Extract the [X, Y] coordinate from the center of the cell holding the provided text.  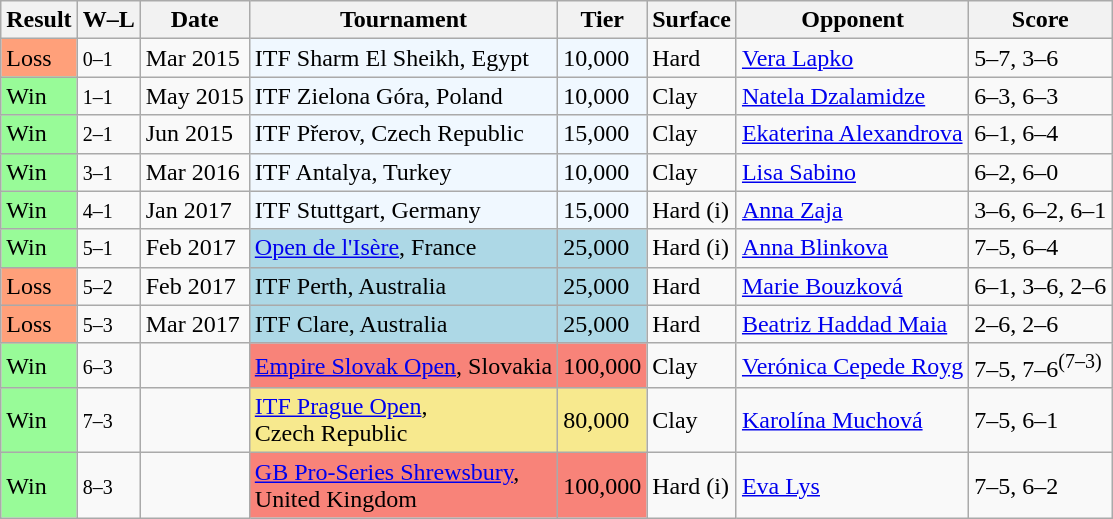
Tier [602, 20]
7–5, 6–4 [1040, 248]
Karolína Muchová [852, 420]
Lisa Sabino [852, 172]
2–6, 2–6 [1040, 324]
Mar 2015 [194, 58]
Empire Slovak Open, Slovakia [403, 366]
Tournament [403, 20]
Result [39, 20]
May 2015 [194, 96]
Score [1040, 20]
5–7, 3–6 [1040, 58]
Opponent [852, 20]
4–1 [108, 210]
2–1 [108, 134]
5–1 [108, 248]
GB Pro-Series Shrewsbury, United Kingdom [403, 486]
Marie Bouzková [852, 286]
Open de l'Isère, France [403, 248]
3–6, 6–2, 6–1 [1040, 210]
Ekaterina Alexandrova [852, 134]
5–3 [108, 324]
6–3, 6–3 [1040, 96]
ITF Stuttgart, Germany [403, 210]
7–5, 6–1 [1040, 420]
Beatriz Haddad Maia [852, 324]
Natela Dzalamidze [852, 96]
ITF Sharm El Sheikh, Egypt [403, 58]
6–1, 3–6, 2–6 [1040, 286]
Jan 2017 [194, 210]
Mar 2016 [194, 172]
ITF Antalya, Turkey [403, 172]
Date [194, 20]
0–1 [108, 58]
ITF Perth, Australia [403, 286]
Anna Blinkova [852, 248]
6–3 [108, 366]
8–3 [108, 486]
Vera Lapko [852, 58]
ITF Přerov, Czech Republic [403, 134]
1–1 [108, 96]
6–1, 6–4 [1040, 134]
7–5, 7–6(7–3) [1040, 366]
Mar 2017 [194, 324]
Eva Lys [852, 486]
7–5, 6–2 [1040, 486]
5–2 [108, 286]
Jun 2015 [194, 134]
W–L [108, 20]
Surface [692, 20]
ITF Zielona Góra, Poland [403, 96]
6–2, 6–0 [1040, 172]
Anna Zaja [852, 210]
3–1 [108, 172]
80,000 [602, 420]
ITF Clare, Australia [403, 324]
ITF Prague Open, Czech Republic [403, 420]
Verónica Cepede Royg [852, 366]
7–3 [108, 420]
